Search for the cell housing the specified text and yield its [X, Y] center coordinate. 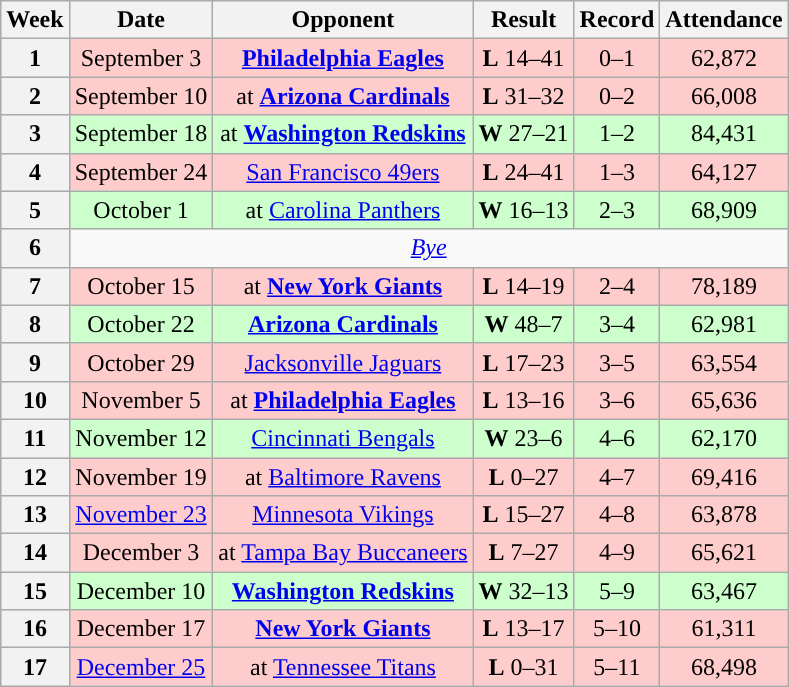
October 29 [141, 362]
L 31–32 [524, 96]
at Tampa Bay Buccaneers [343, 553]
Attendance [724, 20]
64,127 [724, 172]
63,467 [724, 591]
October 15 [141, 286]
L 13–17 [524, 629]
63,554 [724, 362]
at Carolina Panthers [343, 210]
14 [35, 553]
3–4 [617, 324]
L 0–31 [524, 667]
at New York Giants [343, 286]
2–3 [617, 210]
Washington Redskins [343, 591]
Bye [428, 248]
4–6 [617, 438]
4 [35, 172]
8 [35, 324]
0–1 [617, 58]
4–7 [617, 477]
12 [35, 477]
Week [35, 20]
September 24 [141, 172]
9 [35, 362]
September 3 [141, 58]
New York Giants [343, 629]
November 12 [141, 438]
at Tennessee Titans [343, 667]
October 22 [141, 324]
5 [35, 210]
69,416 [724, 477]
6 [35, 248]
Philadelphia Eagles [343, 58]
Jacksonville Jaguars [343, 362]
September 10 [141, 96]
Result [524, 20]
2–4 [617, 286]
at Arizona Cardinals [343, 96]
66,008 [724, 96]
65,621 [724, 553]
L 15–27 [524, 515]
1 [35, 58]
63,878 [724, 515]
W 23–6 [524, 438]
1–3 [617, 172]
L 0–27 [524, 477]
October 1 [141, 210]
at Washington Redskins [343, 134]
0–2 [617, 96]
62,872 [724, 58]
November 5 [141, 400]
11 [35, 438]
W 16–13 [524, 210]
3–5 [617, 362]
W 48–7 [524, 324]
1–2 [617, 134]
16 [35, 629]
4–8 [617, 515]
November 19 [141, 477]
65,636 [724, 400]
L 17–23 [524, 362]
W 27–21 [524, 134]
62,170 [724, 438]
September 18 [141, 134]
5–10 [617, 629]
Date [141, 20]
2 [35, 96]
68,909 [724, 210]
Minnesota Vikings [343, 515]
84,431 [724, 134]
4–9 [617, 553]
W 32–13 [524, 591]
L 13–16 [524, 400]
13 [35, 515]
L 24–41 [524, 172]
at Baltimore Ravens [343, 477]
68,498 [724, 667]
61,311 [724, 629]
3–6 [617, 400]
78,189 [724, 286]
November 23 [141, 515]
17 [35, 667]
62,981 [724, 324]
7 [35, 286]
L 14–19 [524, 286]
December 17 [141, 629]
Arizona Cardinals [343, 324]
L 14–41 [524, 58]
December 10 [141, 591]
Cincinnati Bengals [343, 438]
at Philadelphia Eagles [343, 400]
5–9 [617, 591]
San Francisco 49ers [343, 172]
Record [617, 20]
L 7–27 [524, 553]
3 [35, 134]
December 3 [141, 553]
Opponent [343, 20]
15 [35, 591]
December 25 [141, 667]
10 [35, 400]
5–11 [617, 667]
